Identify which cell holds the provided text, then report its [X, Y] central coordinate. 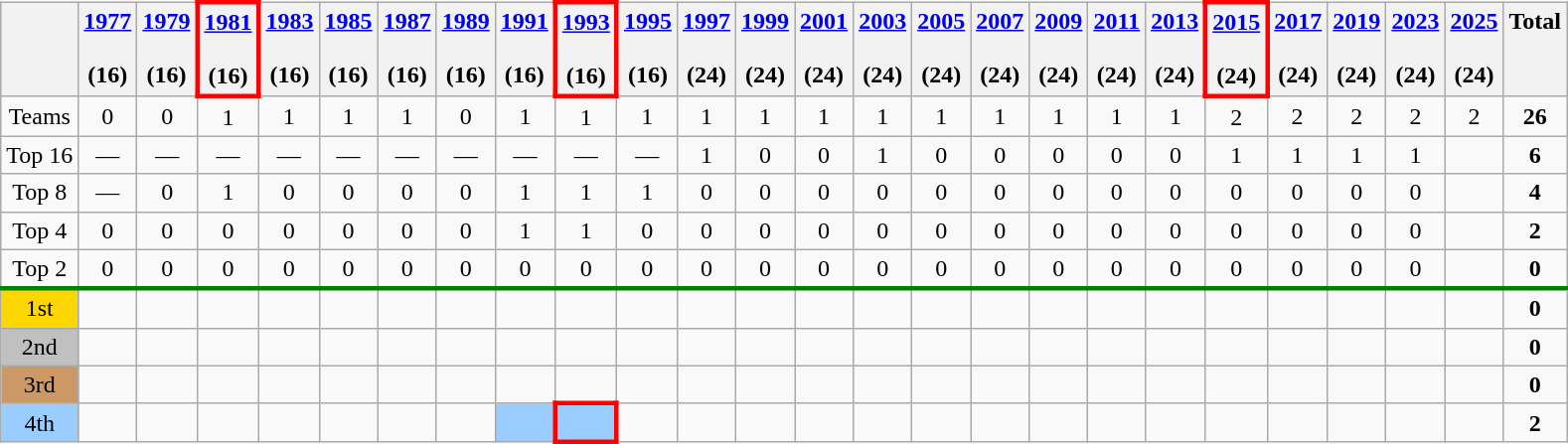
Top 8 [40, 193]
Top 2 [40, 269]
2019(24) [1357, 50]
2011(24) [1117, 50]
1993(16) [586, 50]
1997(24) [706, 50]
1999(24) [765, 50]
Top 16 [40, 155]
2023(24) [1415, 50]
1983(16) [288, 50]
1989(16) [465, 50]
1981(16) [228, 50]
Total [1535, 50]
1991(16) [525, 50]
1979(16) [167, 50]
2013(24) [1176, 50]
1985(16) [348, 50]
2009(24) [1059, 50]
2015(24) [1236, 50]
2025(24) [1475, 50]
2001(24) [825, 50]
2007(24) [1000, 50]
4th [40, 422]
26 [1535, 116]
2017(24) [1298, 50]
Top 4 [40, 230]
2003(24) [882, 50]
1st [40, 309]
1995(16) [648, 50]
6 [1535, 155]
2nd [40, 347]
1987(16) [407, 50]
3rd [40, 384]
4 [1535, 193]
Teams [40, 116]
1977(16) [107, 50]
2005(24) [942, 50]
